Scan for the cell matching the given text and deliver its [x, y] coordinate at center. 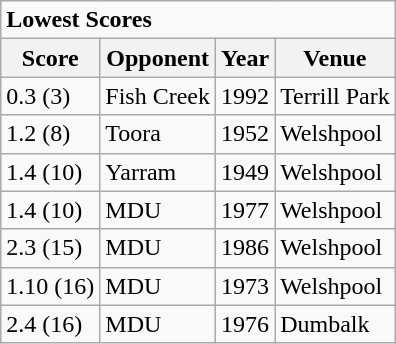
1952 [246, 134]
1973 [246, 286]
Opponent [158, 58]
Score [50, 58]
Venue [336, 58]
1.10 (16) [50, 286]
2.3 (15) [50, 248]
1986 [246, 248]
0.3 (3) [50, 96]
Lowest Scores [198, 20]
Terrill Park [336, 96]
Toora [158, 134]
1977 [246, 210]
2.4 (16) [50, 324]
Yarram [158, 172]
1949 [246, 172]
1.2 (8) [50, 134]
1992 [246, 96]
Dumbalk [336, 324]
Fish Creek [158, 96]
Year [246, 58]
1976 [246, 324]
